From the cell containing the given text, extract its center point as [X, Y] coordinate. 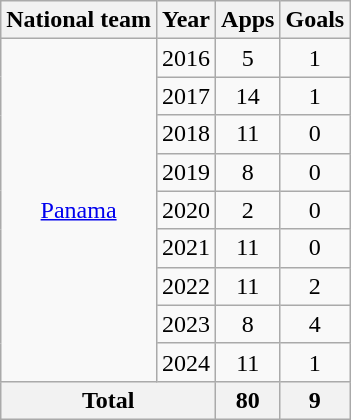
14 [248, 96]
Panama [79, 210]
5 [248, 58]
2017 [186, 96]
2024 [186, 362]
Apps [248, 20]
National team [79, 20]
2016 [186, 58]
4 [315, 324]
9 [315, 400]
2020 [186, 210]
2023 [186, 324]
Year [186, 20]
2019 [186, 172]
Total [108, 400]
2022 [186, 286]
2018 [186, 134]
2021 [186, 248]
Goals [315, 20]
80 [248, 400]
